For the text-containing cell, return its midpoint in [X, Y] coordinate format. 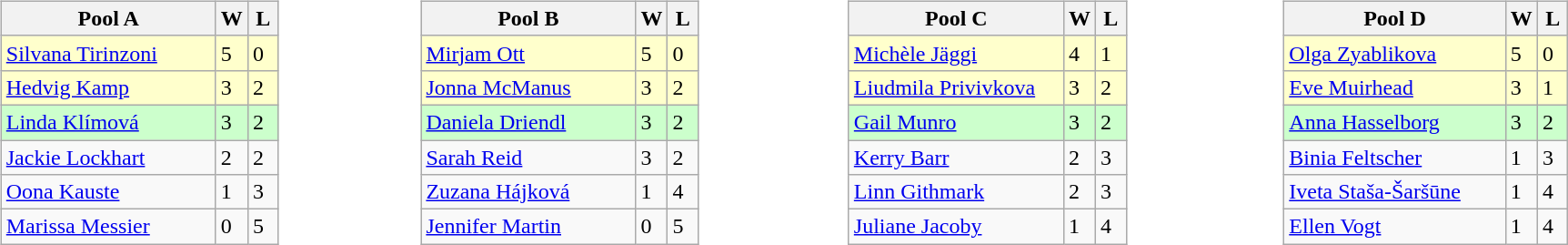
Olga Zyablikova [1395, 53]
Hedvig Kamp [108, 87]
Daniela Driendl [528, 122]
Gail Munro [956, 122]
Michèle Jäggi [956, 53]
Binia Feltscher [1395, 158]
Linn Githmark [956, 192]
Pool C [956, 18]
Zuzana Hájková [528, 192]
Iveta Staša-Šaršūne [1395, 192]
Pool B [528, 18]
Pool D [1395, 18]
Jackie Lockhart [108, 158]
Silvana Tirinzoni [108, 53]
Mirjam Ott [528, 53]
Liudmila Privivkova [956, 87]
Marissa Messier [108, 227]
Jonna McManus [528, 87]
Ellen Vogt [1395, 227]
Anna Hasselborg [1395, 122]
Jennifer Martin [528, 227]
Eve Muirhead [1395, 87]
Pool A [108, 18]
Linda Klímová [108, 122]
Juliane Jacoby [956, 227]
Oona Kauste [108, 192]
Kerry Barr [956, 158]
Sarah Reid [528, 158]
